Return the (x, y) coordinate for the center point of the cell that contains the specified text.  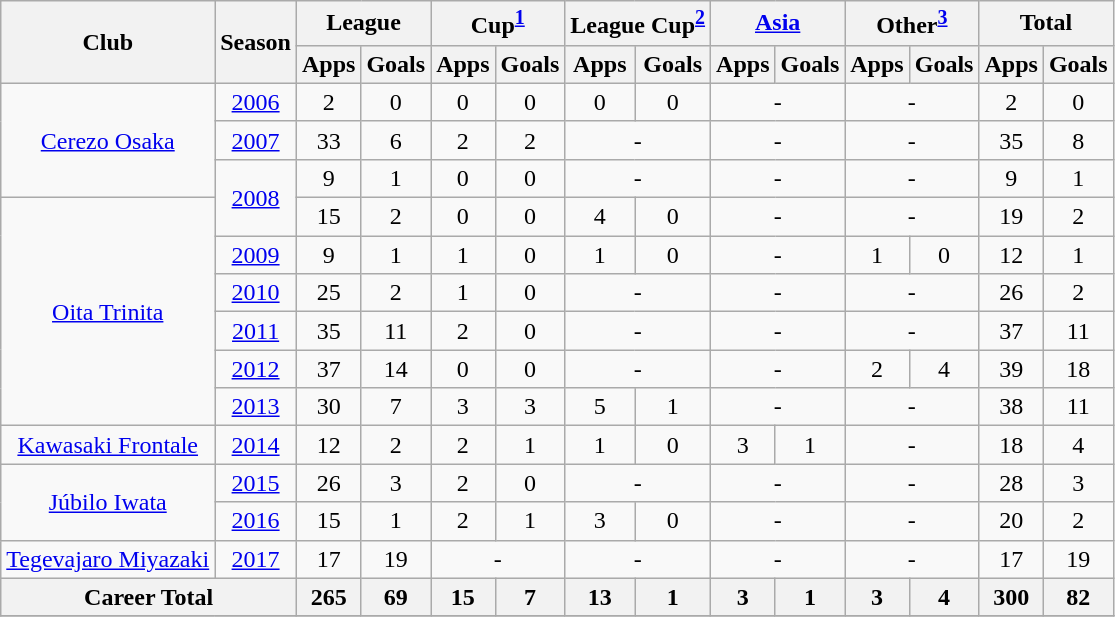
Club (108, 42)
League (363, 24)
5 (600, 407)
2017 (256, 559)
2010 (256, 293)
2013 (256, 407)
Career Total (149, 597)
2016 (256, 521)
2008 (256, 197)
20 (1011, 521)
33 (328, 140)
8 (1078, 140)
Other3 (912, 24)
Asia (778, 24)
Oita Trinita (108, 312)
Kawasaki Frontale (108, 445)
2006 (256, 102)
38 (1011, 407)
30 (328, 407)
14 (396, 369)
6 (396, 140)
69 (396, 597)
13 (600, 597)
39 (1011, 369)
Season (256, 42)
League Cup2 (638, 24)
265 (328, 597)
Cerezo Osaka (108, 140)
Cup1 (498, 24)
2011 (256, 331)
2012 (256, 369)
2007 (256, 140)
300 (1011, 597)
25 (328, 293)
Júbilo Iwata (108, 502)
82 (1078, 597)
Tegevajaro Miyazaki (108, 559)
2009 (256, 255)
2014 (256, 445)
Total (1046, 24)
28 (1011, 483)
2015 (256, 483)
